Determine the [x, y] coordinate at the center of the cell enclosing the given text.  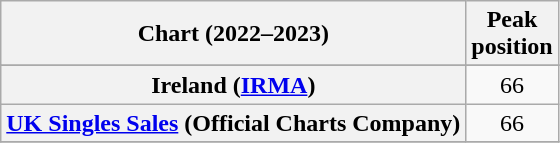
UK Singles Sales (Official Charts Company) [234, 123]
Ireland (IRMA) [234, 85]
Peakposition [512, 34]
Chart (2022–2023) [234, 34]
